Determine the [x, y] coordinate at the center of the cell enclosing the given text.  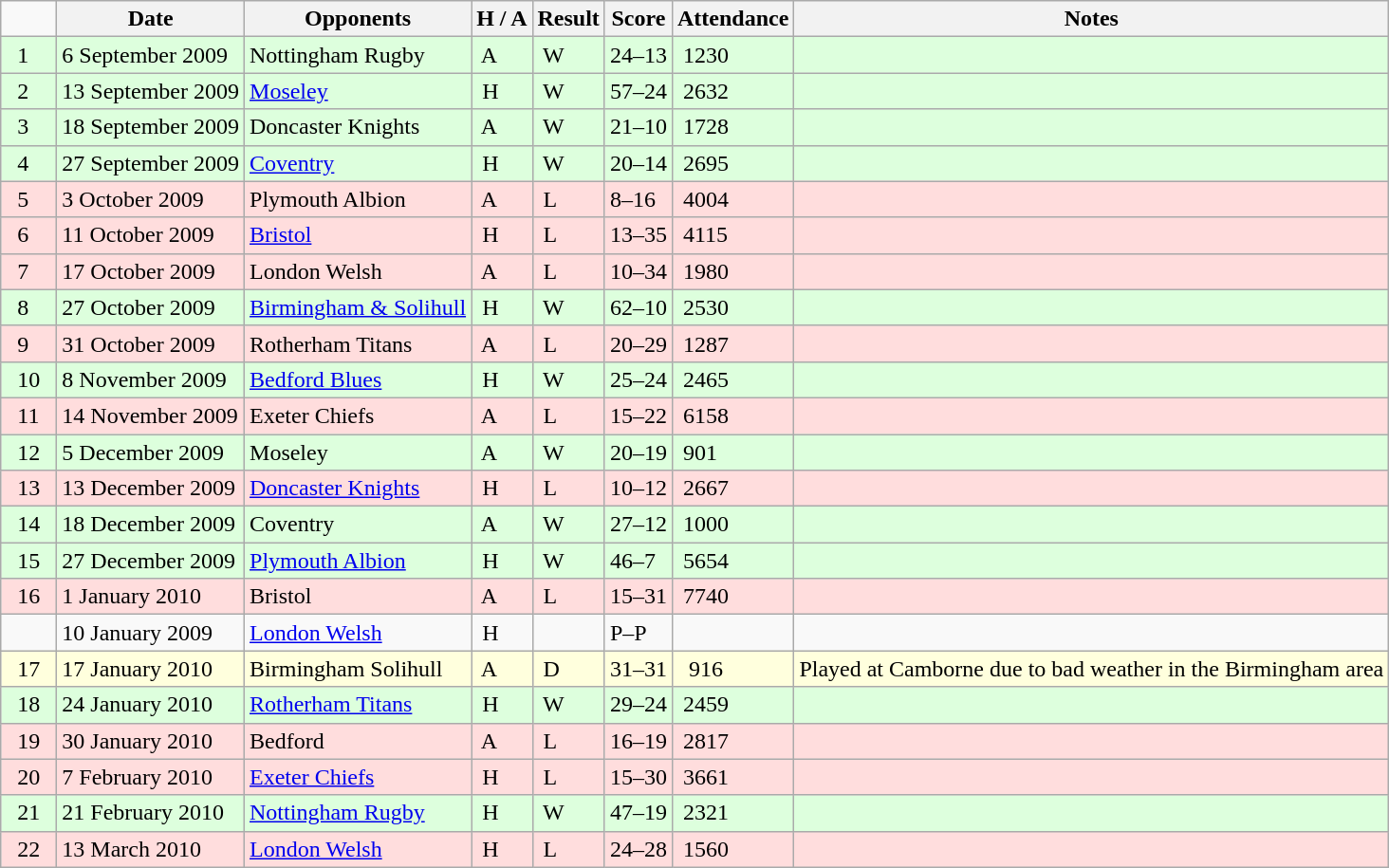
D [568, 669]
17 October 2009 [151, 271]
1287 [732, 343]
57–24 [638, 91]
25–24 [638, 379]
62–10 [638, 307]
7 February 2010 [151, 777]
20–19 [638, 452]
2817 [732, 741]
18 September 2009 [151, 127]
Attendance [732, 19]
18 [28, 705]
10 January 2009 [151, 633]
21–10 [638, 127]
H / A [502, 19]
21 February 2010 [151, 813]
Bedford Blues [359, 379]
7 [28, 271]
8 November 2009 [151, 379]
Birmingham Solihull [359, 669]
1 January 2010 [151, 597]
Date [151, 19]
11 October 2009 [151, 235]
8–16 [638, 199]
10–12 [638, 489]
21 [28, 813]
30 January 2010 [151, 741]
2459 [732, 705]
2667 [732, 489]
Opponents [359, 19]
P–P [638, 633]
3661 [732, 777]
5 [28, 199]
Result [568, 19]
20–29 [638, 343]
24–28 [638, 849]
13 September 2009 [151, 91]
24 January 2010 [151, 705]
13 March 2010 [151, 849]
47–19 [638, 813]
4115 [732, 235]
2465 [732, 379]
5654 [732, 561]
Notes [1091, 19]
13–35 [638, 235]
1 [28, 55]
20–14 [638, 163]
18 December 2009 [151, 525]
17 January 2010 [151, 669]
2 [28, 91]
1728 [732, 127]
11 [28, 416]
7740 [732, 597]
Birmingham & Solihull [359, 307]
14 [28, 525]
916 [732, 669]
16–19 [638, 741]
24–13 [638, 55]
6 [28, 235]
15–31 [638, 597]
8 [28, 307]
12 [28, 452]
20 [28, 777]
27 September 2009 [151, 163]
14 November 2009 [151, 416]
10–34 [638, 271]
31 October 2009 [151, 343]
27 October 2009 [151, 307]
15–22 [638, 416]
3 October 2009 [151, 199]
9 [28, 343]
31–31 [638, 669]
Bedford [359, 741]
6158 [732, 416]
2321 [732, 813]
19 [28, 741]
17 [28, 669]
6 September 2009 [151, 55]
1000 [732, 525]
2530 [732, 307]
1980 [732, 271]
901 [732, 452]
4004 [732, 199]
16 [28, 597]
Played at Camborne due to bad weather in the Birmingham area [1091, 669]
15 [28, 561]
3 [28, 127]
5 December 2009 [151, 452]
2632 [732, 91]
1230 [732, 55]
29–24 [638, 705]
Score [638, 19]
10 [28, 379]
27 December 2009 [151, 561]
2695 [732, 163]
13 December 2009 [151, 489]
27–12 [638, 525]
15–30 [638, 777]
4 [28, 163]
13 [28, 489]
1560 [732, 849]
46–7 [638, 561]
22 [28, 849]
